Output the (X, Y) coordinate of the center of the cell containing the given text.  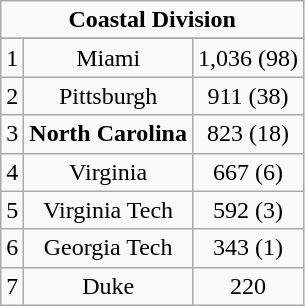
220 (248, 286)
Pittsburgh (108, 96)
4 (12, 172)
1 (12, 58)
6 (12, 248)
911 (38) (248, 96)
Miami (108, 58)
667 (6) (248, 172)
2 (12, 96)
3 (12, 134)
Georgia Tech (108, 248)
North Carolina (108, 134)
Coastal Division (152, 20)
Virginia (108, 172)
343 (1) (248, 248)
5 (12, 210)
7 (12, 286)
1,036 (98) (248, 58)
Virginia Tech (108, 210)
592 (3) (248, 210)
Duke (108, 286)
823 (18) (248, 134)
